Provide the [X, Y] coordinate of the cell's center where the given text is located.  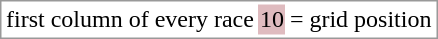
10 [272, 19]
first column of every race [130, 19]
= grid position [360, 19]
